Return the [X, Y] coordinate for the center point of the cell that contains the specified text.  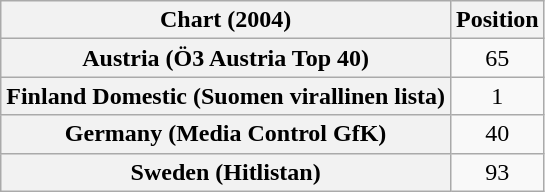
Chart (2004) [226, 20]
Sweden (Hitlistan) [226, 172]
Finland Domestic (Suomen virallinen lista) [226, 96]
1 [497, 96]
65 [497, 58]
Austria (Ö3 Austria Top 40) [226, 58]
40 [497, 134]
Position [497, 20]
93 [497, 172]
Germany (Media Control GfK) [226, 134]
